Return the [X, Y] coordinate for the center point of the cell that contains the specified text.  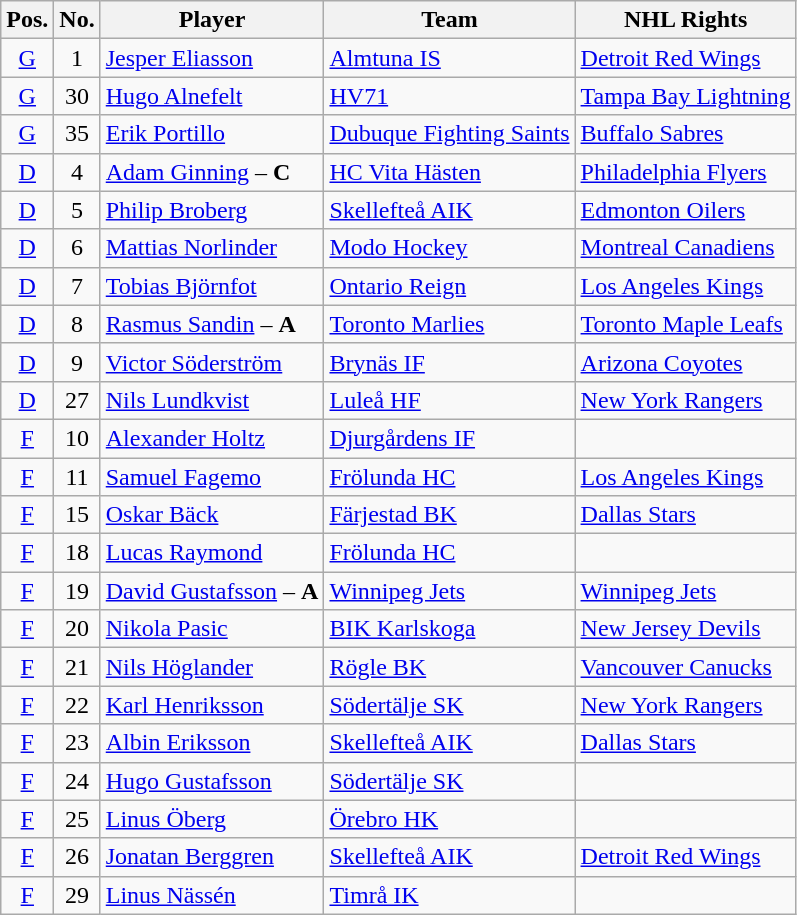
Team [450, 20]
Nils Lundkvist [212, 400]
Philip Broberg [212, 210]
21 [77, 667]
Almtuna IS [450, 58]
27 [77, 400]
25 [77, 819]
19 [77, 591]
9 [77, 362]
30 [77, 96]
24 [77, 781]
New Jersey Devils [686, 629]
Adam Ginning – C [212, 172]
Toronto Marlies [450, 324]
Örebro HK [450, 819]
Buffalo Sabres [686, 134]
Vancouver Canucks [686, 667]
22 [77, 705]
Ontario Reign [450, 286]
Edmonton Oilers [686, 210]
Timrå IK [450, 895]
Tampa Bay Lightning [686, 96]
Nikola Pasic [212, 629]
23 [77, 743]
Jesper Eliasson [212, 58]
NHL Rights [686, 20]
Player [212, 20]
Alexander Holtz [212, 438]
Oskar Bäck [212, 515]
Lucas Raymond [212, 553]
Hugo Gustafsson [212, 781]
Modo Hockey [450, 248]
35 [77, 134]
20 [77, 629]
Karl Henriksson [212, 705]
26 [77, 857]
Victor Söderström [212, 362]
18 [77, 553]
6 [77, 248]
Hugo Alnefelt [212, 96]
Philadelphia Flyers [686, 172]
1 [77, 58]
15 [77, 515]
8 [77, 324]
Brynäs IF [450, 362]
Erik Portillo [212, 134]
Mattias Norlinder [212, 248]
Albin Eriksson [212, 743]
29 [77, 895]
Rögle BK [450, 667]
David Gustafsson – A [212, 591]
Samuel Fagemo [212, 477]
Linus Nässén [212, 895]
HC Vita Hästen [450, 172]
Linus Öberg [212, 819]
Toronto Maple Leafs [686, 324]
HV71 [450, 96]
Nils Höglander [212, 667]
Jonatan Berggren [212, 857]
7 [77, 286]
Arizona Coyotes [686, 362]
Dubuque Fighting Saints [450, 134]
Pos. [28, 20]
Djurgårdens IF [450, 438]
Luleå HF [450, 400]
Rasmus Sandin – A [212, 324]
11 [77, 477]
Tobias Björnfot [212, 286]
BIK Karlskoga [450, 629]
Montreal Canadiens [686, 248]
4 [77, 172]
10 [77, 438]
No. [77, 20]
Färjestad BK [450, 515]
5 [77, 210]
